Locate the cell with the specified text and output its [X, Y] center coordinate. 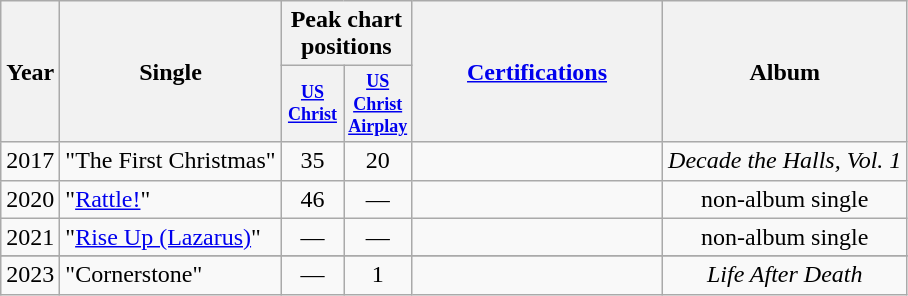
"Rise Up (Lazarus)" [170, 237]
"Rattle!" [170, 199]
Album [785, 72]
Year [30, 72]
Decade the Halls, Vol. 1 [785, 161]
2017 [30, 161]
2023 [30, 275]
"Cornerstone" [170, 275]
Single [170, 72]
"The First Christmas" [170, 161]
46 [312, 199]
Peak chart positions [346, 34]
20 [378, 161]
2020 [30, 199]
35 [312, 161]
USChrist [312, 104]
Certifications [536, 72]
Life After Death [785, 275]
1 [378, 275]
2021 [30, 237]
USChrist Airplay [378, 104]
